From the cell containing the given text, extract its center point as [x, y] coordinate. 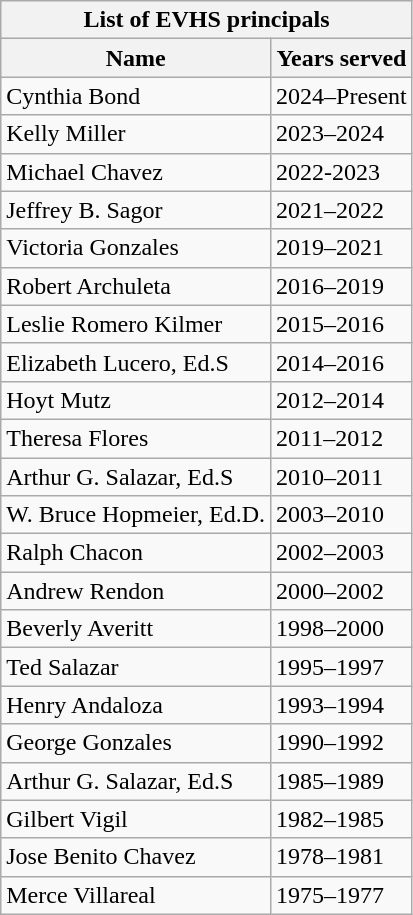
Ralph Chacon [136, 553]
2014–2016 [342, 362]
1975–1977 [342, 895]
1995–1997 [342, 667]
List of EVHS principals [207, 20]
Hoyt Mutz [136, 400]
1993–1994 [342, 705]
1982–1985 [342, 819]
Beverly Averitt [136, 629]
Merce Villareal [136, 895]
1985–1989 [342, 781]
2022-2023 [342, 172]
Victoria Gonzales [136, 248]
Henry Andaloza [136, 705]
1990–1992 [342, 743]
Andrew Rendon [136, 591]
Name [136, 58]
2021–2022 [342, 210]
George Gonzales [136, 743]
Robert Archuleta [136, 286]
2003–2010 [342, 515]
1978–1981 [342, 857]
1998–2000 [342, 629]
2002–2003 [342, 553]
2023–2024 [342, 134]
Cynthia Bond [136, 96]
2024–Present [342, 96]
Theresa Flores [136, 438]
2000–2002 [342, 591]
Elizabeth Lucero, Ed.S [136, 362]
2016–2019 [342, 286]
2012–2014 [342, 400]
Leslie Romero Kilmer [136, 324]
Ted Salazar [136, 667]
2019–2021 [342, 248]
W. Bruce Hopmeier, Ed.D. [136, 515]
Michael Chavez [136, 172]
Gilbert Vigil [136, 819]
2010–2011 [342, 477]
Jeffrey B. Sagor [136, 210]
2015–2016 [342, 324]
2011–2012 [342, 438]
Years served [342, 58]
Kelly Miller [136, 134]
Jose Benito Chavez [136, 857]
